Return [X, Y] of the center of cell containing provided text 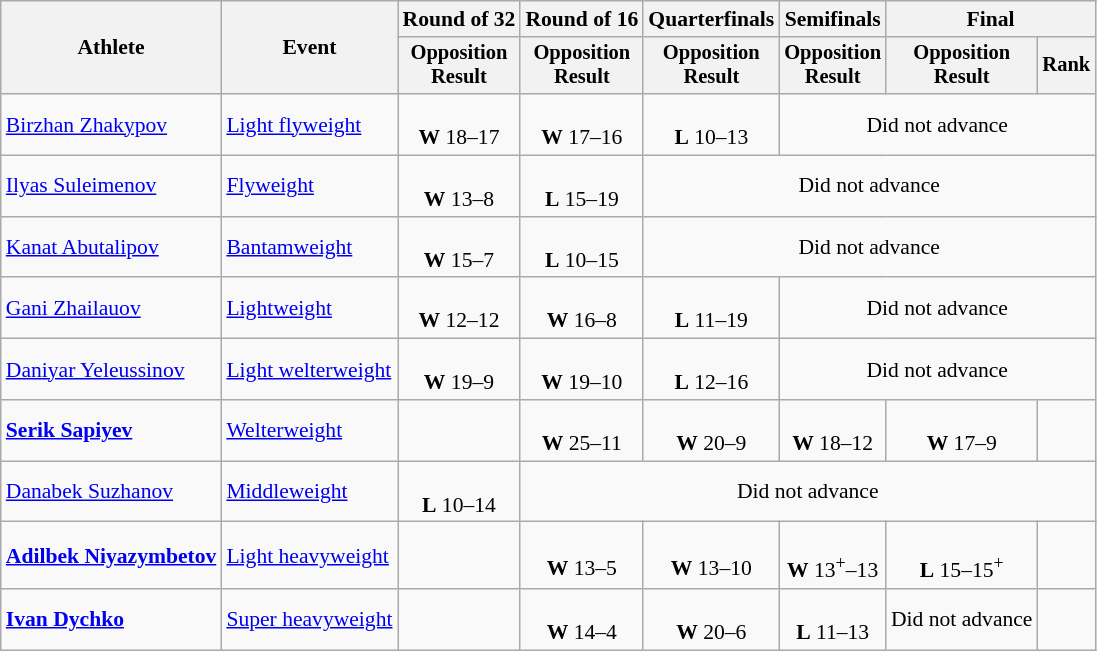
Semifinals [832, 19]
L 15–15+ [962, 556]
Super heavyweight [309, 620]
Adilbek Niyazymbetov [112, 556]
W 17–9 [962, 430]
Light heavyweight [309, 556]
Round of 16 [582, 19]
Gani Zhailauov [112, 308]
Ilyas Suleimenov [112, 186]
W 20–6 [711, 620]
Light welterweight [309, 370]
Round of 32 [460, 19]
Athlete [112, 48]
Final [990, 19]
W 13+–13 [832, 556]
Kanat Abutalipov [112, 248]
W 25–11 [582, 430]
L 10–14 [460, 492]
Light flyweight [309, 124]
L 11–13 [832, 620]
L 10–15 [582, 248]
W 19–9 [460, 370]
Serik Sapiyev [112, 430]
L 11–19 [711, 308]
L 12–16 [711, 370]
Ivan Dychko [112, 620]
W 18–12 [832, 430]
W 15–7 [460, 248]
Rank [1067, 66]
W 13–8 [460, 186]
W 16–8 [582, 308]
L 15–19 [582, 186]
W 20–9 [711, 430]
Daniyar Yeleussinov [112, 370]
W 14–4 [582, 620]
W 17–16 [582, 124]
Lightweight [309, 308]
Birzhan Zhakypov [112, 124]
W 18–17 [460, 124]
Danabek Suzhanov [112, 492]
Bantamweight [309, 248]
Event [309, 48]
W 12–12 [460, 308]
L 10–13 [711, 124]
W 19–10 [582, 370]
Flyweight [309, 186]
Middleweight [309, 492]
Welterweight [309, 430]
W 13–5 [582, 556]
Quarterfinals [711, 19]
W 13–10 [711, 556]
